Determine the [x, y] coordinate at the center of the cell enclosing the given text.  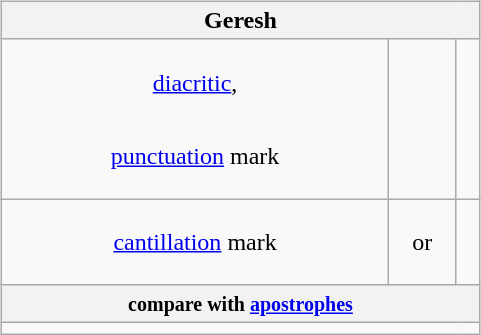
cantillation mark [195, 242]
compare with apostrophes [240, 304]
diacritic, punctuation mark [195, 119]
Geresh [240, 20]
or [422, 242]
